Find where the given text appears and provide that cell's center as (X, Y) coordinate. 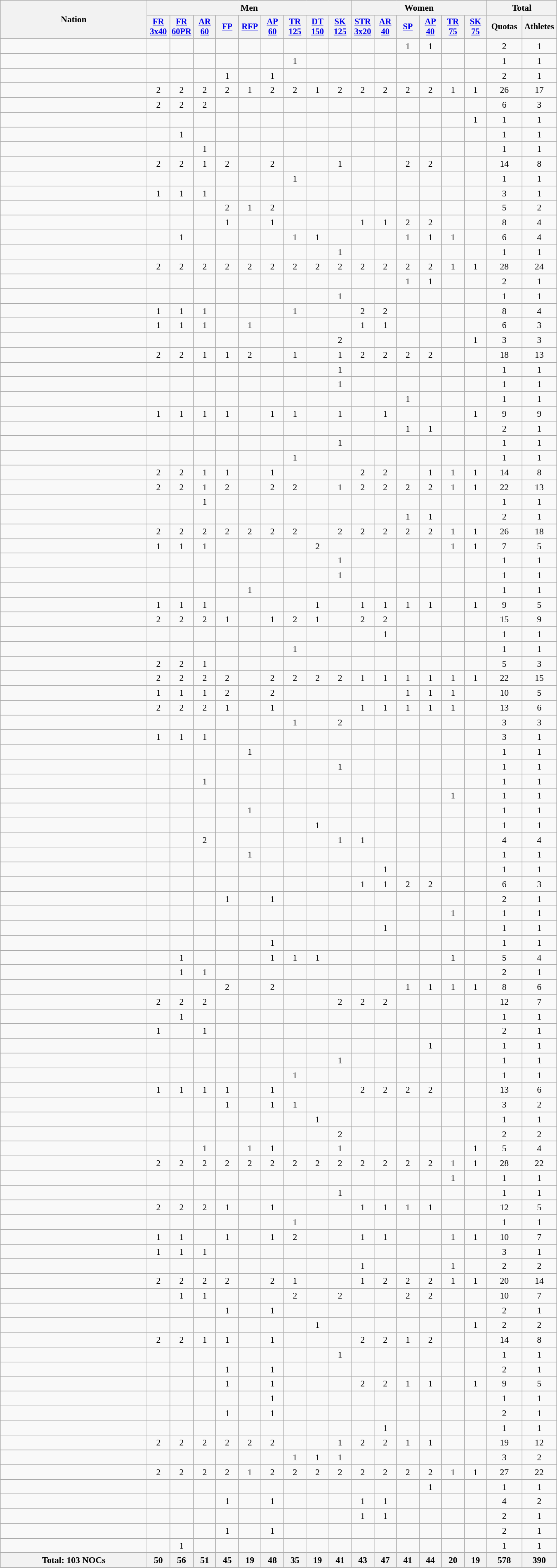
Nation (74, 20)
578 (504, 1561)
TR 125 (295, 27)
Men (249, 8)
Quotas (504, 27)
RFP (250, 27)
17 (540, 90)
SP (408, 27)
Total (522, 8)
AP 40 (431, 27)
Athletes (540, 27)
AR 60 (205, 27)
43 (363, 1561)
56 (182, 1561)
51 (205, 1561)
FP (227, 27)
27 (504, 1472)
47 (385, 1561)
TR 75 (453, 27)
Women (419, 8)
SK 75 (475, 27)
35 (295, 1561)
AP 60 (272, 27)
FR 3x40 (158, 27)
SK 125 (340, 27)
Total: 103 NOCs (74, 1561)
24 (540, 267)
FR 60PR (182, 27)
STR 3x20 (363, 27)
50 (158, 1561)
AR 40 (385, 27)
DT 150 (318, 27)
44 (431, 1561)
390 (540, 1561)
45 (227, 1561)
48 (272, 1561)
